Provide the [x, y] coordinate of the cell's center where the given text is located.  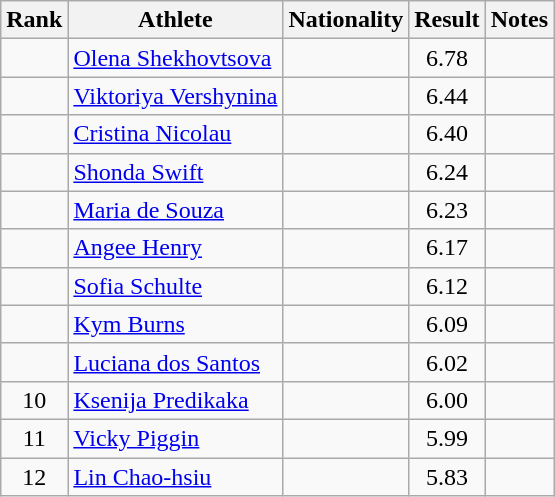
Nationality [346, 20]
6.12 [447, 286]
6.40 [447, 134]
6.17 [447, 248]
Olena Shekhovtsova [176, 58]
6.02 [447, 362]
Lin Chao-hsiu [176, 477]
Luciana dos Santos [176, 362]
Athlete [176, 20]
Rank [34, 20]
Ksenija Predikaka [176, 400]
5.99 [447, 438]
5.83 [447, 477]
Sofia Schulte [176, 286]
Result [447, 20]
12 [34, 477]
6.78 [447, 58]
10 [34, 400]
Kym Burns [176, 324]
6.09 [447, 324]
Viktoriya Vershynina [176, 96]
Vicky Piggin [176, 438]
Cristina Nicolau [176, 134]
6.24 [447, 172]
Maria de Souza [176, 210]
6.00 [447, 400]
Shonda Swift [176, 172]
Notes [519, 20]
6.23 [447, 210]
6.44 [447, 96]
11 [34, 438]
Angee Henry [176, 248]
